Identify which cell holds the provided text, then report its [x, y] central coordinate. 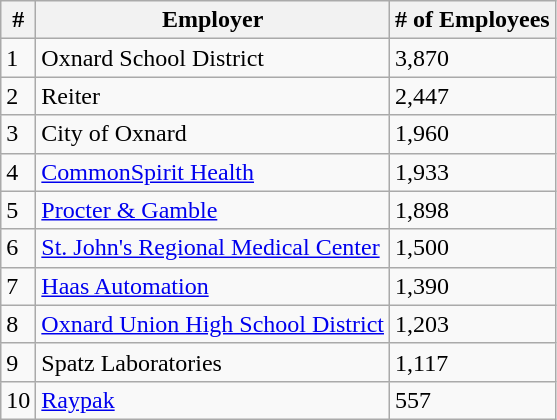
Spatz Laboratories [213, 362]
Employer [213, 20]
2 [18, 96]
9 [18, 362]
10 [18, 400]
CommonSpirit Health [213, 172]
6 [18, 248]
3 [18, 134]
Raypak [213, 400]
1,898 [473, 210]
Reiter [213, 96]
557 [473, 400]
5 [18, 210]
1 [18, 58]
St. John's Regional Medical Center [213, 248]
1,390 [473, 286]
3,870 [473, 58]
1,203 [473, 324]
4 [18, 172]
1,117 [473, 362]
7 [18, 286]
1,933 [473, 172]
# [18, 20]
2,447 [473, 96]
Oxnard Union High School District [213, 324]
City of Oxnard [213, 134]
8 [18, 324]
1,960 [473, 134]
Oxnard School District [213, 58]
# of Employees [473, 20]
Haas Automation [213, 286]
1,500 [473, 248]
Procter & Gamble [213, 210]
